Detect which cell encompasses the target text, then output its [X, Y] center coordinate. 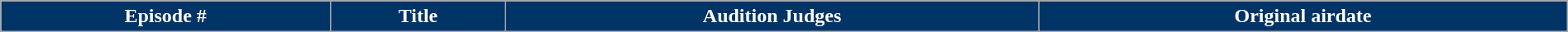
Title [418, 16]
Original airdate [1303, 16]
Audition Judges [772, 16]
Episode # [165, 16]
